Return [x, y] of the center of cell containing provided text 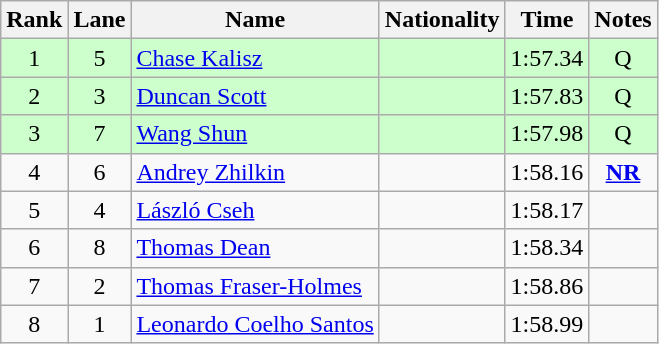
Rank [34, 20]
Name [255, 20]
Time [547, 20]
Leonardo Coelho Santos [255, 324]
1:57.34 [547, 58]
1:58.17 [547, 210]
NR [623, 172]
Nationality [442, 20]
Duncan Scott [255, 96]
1:58.99 [547, 324]
Thomas Dean [255, 248]
Andrey Zhilkin [255, 172]
1:57.83 [547, 96]
Chase Kalisz [255, 58]
Wang Shun [255, 134]
1:58.16 [547, 172]
László Cseh [255, 210]
1:58.34 [547, 248]
1:57.98 [547, 134]
Thomas Fraser-Holmes [255, 286]
1:58.86 [547, 286]
Lane [100, 20]
Notes [623, 20]
